From the cell containing the given text, extract its center point as (x, y) coordinate. 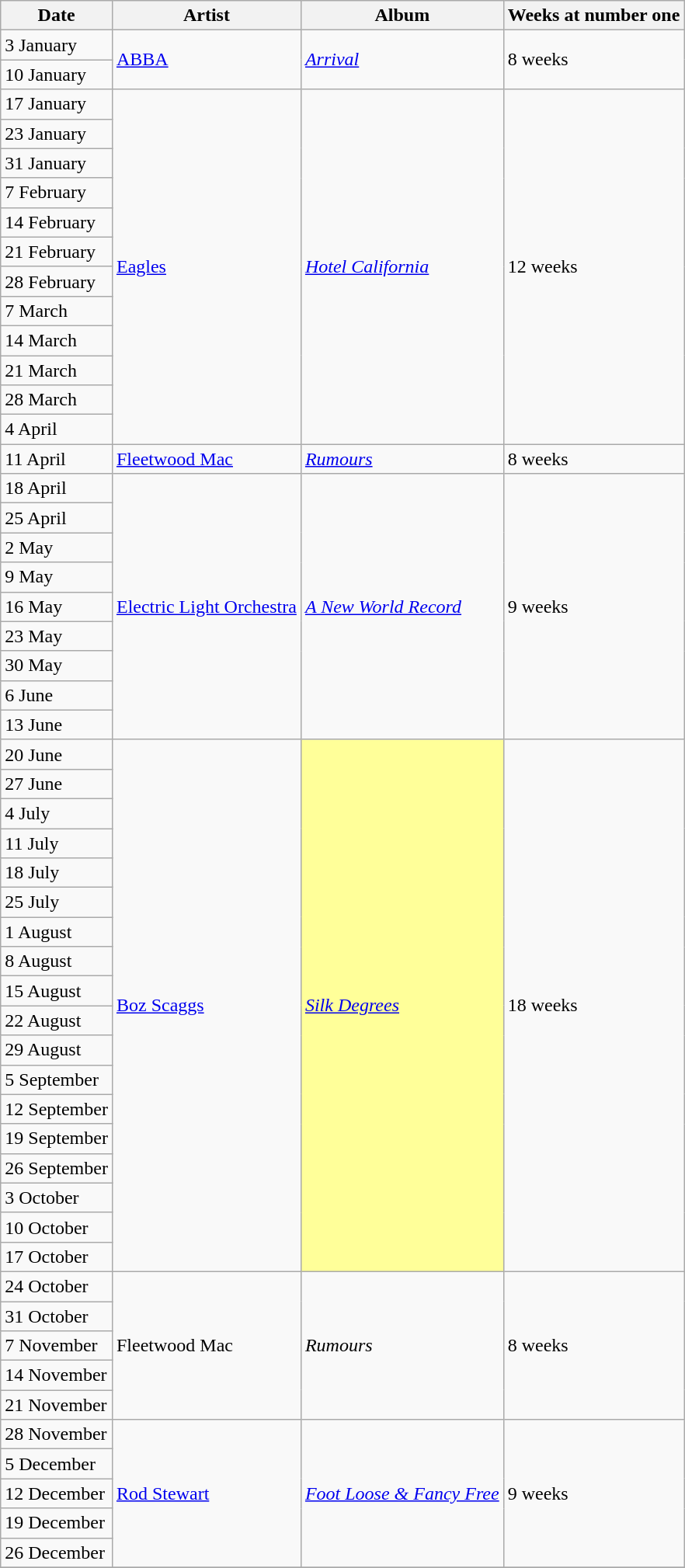
Boz Scaggs (207, 1005)
Foot Loose & Fancy Free (402, 1493)
27 June (57, 784)
31 January (57, 163)
14 March (57, 340)
13 June (57, 725)
11 April (57, 459)
18 July (57, 873)
Arrival (402, 60)
10 October (57, 1227)
12 weeks (593, 267)
12 September (57, 1109)
25 July (57, 902)
Weeks at number one (593, 16)
10 January (57, 75)
1 August (57, 932)
25 April (57, 518)
21 November (57, 1405)
29 August (57, 1050)
4 April (57, 429)
26 September (57, 1168)
17 January (57, 104)
3 January (57, 45)
19 September (57, 1139)
19 December (57, 1523)
23 May (57, 636)
16 May (57, 607)
7 March (57, 311)
31 October (57, 1316)
Electric Light Orchestra (207, 607)
28 March (57, 400)
5 December (57, 1464)
4 July (57, 813)
26 December (57, 1552)
21 February (57, 252)
28 February (57, 281)
7 November (57, 1346)
6 June (57, 695)
18 April (57, 488)
14 February (57, 222)
22 August (57, 1020)
14 November (57, 1375)
2 May (57, 548)
24 October (57, 1286)
11 July (57, 843)
5 September (57, 1080)
7 February (57, 193)
ABBA (207, 60)
21 March (57, 370)
Date (57, 16)
Album (402, 16)
15 August (57, 991)
Hotel California (402, 267)
3 October (57, 1198)
12 December (57, 1493)
30 May (57, 666)
A New World Record (402, 607)
18 weeks (593, 1005)
17 October (57, 1257)
Silk Degrees (402, 1005)
Artist (207, 16)
8 August (57, 961)
Eagles (207, 267)
20 June (57, 754)
9 May (57, 577)
Rod Stewart (207, 1493)
23 January (57, 134)
28 November (57, 1434)
